From the cell containing the given text, extract its center point as (X, Y) coordinate. 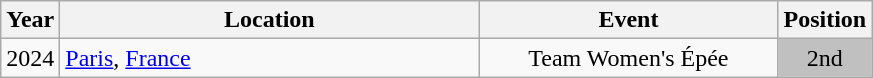
Event (628, 20)
Team Women's Épée (628, 58)
Year (30, 20)
2024 (30, 58)
Position (825, 20)
Paris, France (270, 58)
Location (270, 20)
2nd (825, 58)
